Return the [X, Y] coordinate for the center point of the cell that contains the specified text.  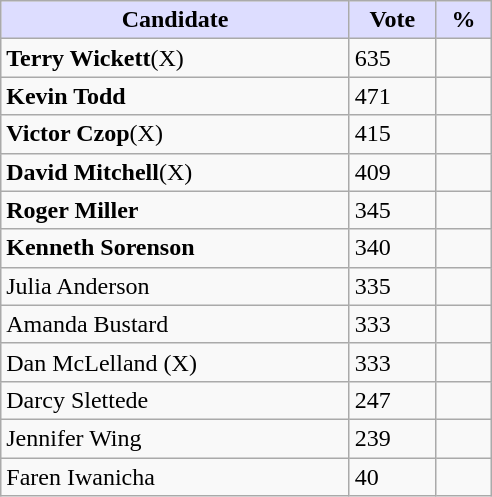
345 [392, 210]
239 [392, 438]
40 [392, 477]
409 [392, 172]
Kevin Todd [176, 96]
Terry Wickett(X) [176, 58]
335 [392, 286]
Victor Czop(X) [176, 134]
Faren Iwanicha [176, 477]
340 [392, 248]
Dan McLelland (X) [176, 362]
471 [392, 96]
% [463, 20]
Darcy Slettede [176, 400]
415 [392, 134]
Vote [392, 20]
635 [392, 58]
Julia Anderson [176, 286]
247 [392, 400]
Amanda Bustard [176, 324]
Kenneth Sorenson [176, 248]
David Mitchell(X) [176, 172]
Candidate [176, 20]
Jennifer Wing [176, 438]
Roger Miller [176, 210]
